Locate the cell with the specified text and output its (x, y) center coordinate. 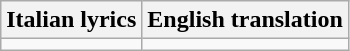
English translation (245, 20)
Italian lyrics (72, 20)
